Search for the cell housing the specified text and yield its (X, Y) center coordinate. 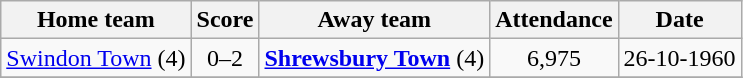
Attendance (554, 20)
26-10-1960 (680, 58)
0–2 (225, 58)
Shrewsbury Town (4) (374, 58)
Score (225, 20)
Swindon Town (4) (96, 58)
Date (680, 20)
Away team (374, 20)
Home team (96, 20)
6,975 (554, 58)
